Scan for the cell matching the given text and deliver its [x, y] coordinate at center. 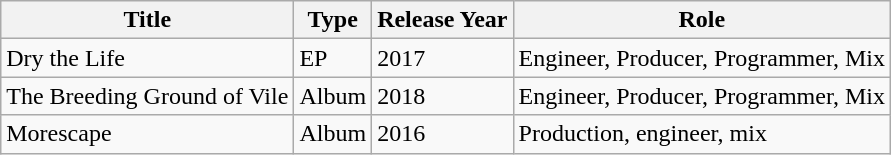
Type [333, 20]
Production, engineer, mix [702, 134]
Morescape [148, 134]
2018 [442, 96]
EP [333, 58]
2016 [442, 134]
Dry the Life [148, 58]
2017 [442, 58]
Role [702, 20]
The Breeding Ground of Vile [148, 96]
Release Year [442, 20]
Title [148, 20]
